Search for the cell housing the specified text and yield its (X, Y) center coordinate. 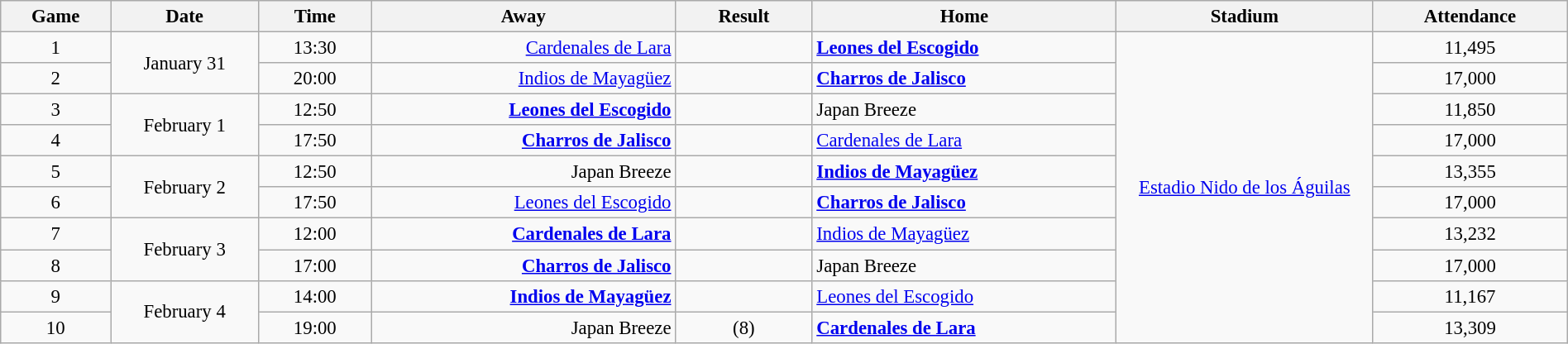
9 (56, 296)
4 (56, 141)
5 (56, 172)
Home (964, 17)
8 (56, 265)
February 1 (185, 126)
13:30 (315, 48)
14:00 (315, 296)
13,232 (1470, 234)
7 (56, 234)
10 (56, 327)
1 (56, 48)
11,167 (1470, 296)
2 (56, 79)
17:00 (315, 265)
Result (744, 17)
6 (56, 203)
February 3 (185, 250)
11,850 (1470, 110)
19:00 (315, 327)
12:00 (315, 234)
Estadio Nido de los Águilas (1245, 188)
3 (56, 110)
January 31 (185, 63)
Stadium (1245, 17)
Attendance (1470, 17)
February 4 (185, 311)
11,495 (1470, 48)
February 2 (185, 187)
Time (315, 17)
Date (185, 17)
Away (523, 17)
13,355 (1470, 172)
20:00 (315, 79)
(8) (744, 327)
13,309 (1470, 327)
Game (56, 17)
